Output the (X, Y) coordinate of the center of the cell containing the given text.  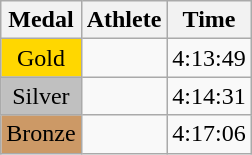
Gold (41, 58)
4:13:49 (209, 58)
4:14:31 (209, 96)
Silver (41, 96)
4:17:06 (209, 134)
Bronze (41, 134)
Athlete (124, 20)
Time (209, 20)
Medal (41, 20)
